Capture the cell that displays the provided text and extract its (X, Y) central coordinate. 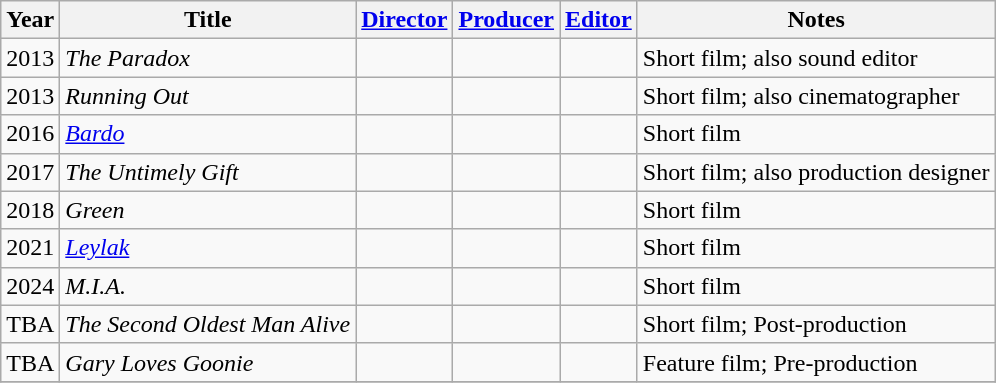
Gary Loves Goonie (208, 362)
The Second Oldest Man Alive (208, 324)
Short film; also cinematographer (816, 96)
M.I.A. (208, 286)
2017 (30, 172)
Short film; also production designer (816, 172)
2018 (30, 210)
Notes (816, 20)
Green (208, 210)
Feature film; Pre-production (816, 362)
The Untimely Gift (208, 172)
Year (30, 20)
Leylak (208, 248)
Producer (506, 20)
Running Out (208, 96)
2021 (30, 248)
2016 (30, 134)
Editor (599, 20)
Bardo (208, 134)
Short film; also sound editor (816, 58)
Director (404, 20)
Short film; Post-production (816, 324)
2024 (30, 286)
The Paradox (208, 58)
Title (208, 20)
